From the cell containing the given text, extract its center point as (x, y) coordinate. 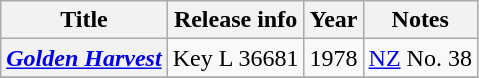
Release info (236, 20)
Year (334, 20)
1978 (334, 58)
NZ No. 38 (420, 58)
Notes (420, 20)
Title (84, 20)
Golden Harvest (84, 58)
Key L 36681 (236, 58)
